Identify which cell holds the provided text, then report its [X, Y] central coordinate. 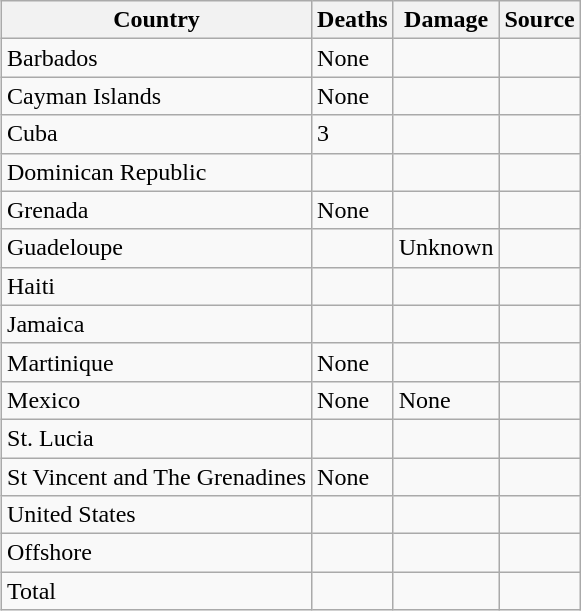
3 [353, 134]
Barbados [157, 58]
Grenada [157, 210]
Unknown [446, 248]
Offshore [157, 553]
St Vincent and The Grenadines [157, 477]
Cayman Islands [157, 96]
Cuba [157, 134]
Source [540, 20]
Guadeloupe [157, 248]
Haiti [157, 286]
Mexico [157, 400]
St. Lucia [157, 438]
Martinique [157, 362]
United States [157, 515]
Deaths [353, 20]
Damage [446, 20]
Dominican Republic [157, 172]
Country [157, 20]
Jamaica [157, 324]
Total [157, 591]
